Find where the given text appears and provide that cell's center as (X, Y) coordinate. 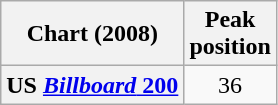
Peakposition (230, 34)
US Billboard 200 (92, 85)
36 (230, 85)
Chart (2008) (92, 34)
